Extract the (x, y) coordinate from the center of the cell holding the provided text.  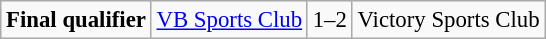
1–2 (330, 20)
VB Sports Club (229, 20)
Final qualifier (76, 20)
Victory Sports Club (448, 20)
